Find where the given text appears and provide that cell's center as [X, Y] coordinate. 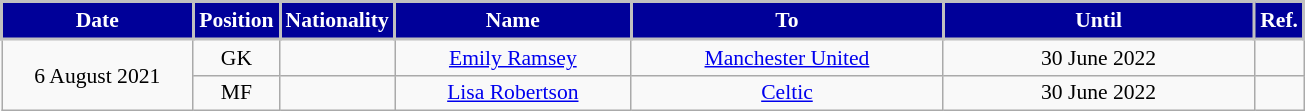
Position [236, 20]
Emily Ramsey [514, 57]
To [787, 20]
MF [236, 93]
Nationality [338, 20]
Date [98, 20]
Celtic [787, 93]
6 August 2021 [98, 75]
Until [1099, 20]
Lisa Robertson [514, 93]
Ref. [1278, 20]
Manchester United [787, 57]
GK [236, 57]
Name [514, 20]
